Capture the cell that displays the provided text and extract its [X, Y] central coordinate. 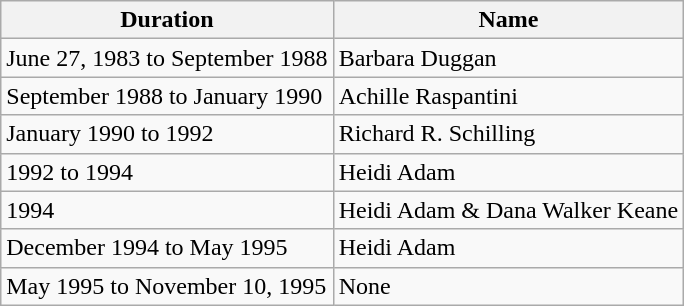
1994 [167, 210]
Richard R. Schilling [508, 134]
December 1994 to May 1995 [167, 248]
January 1990 to 1992 [167, 134]
1992 to 1994 [167, 172]
Achille Raspantini [508, 96]
September 1988 to January 1990 [167, 96]
June 27, 1983 to September 1988 [167, 58]
None [508, 286]
Name [508, 20]
Duration [167, 20]
Heidi Adam & Dana Walker Keane [508, 210]
Barbara Duggan [508, 58]
May 1995 to November 10, 1995 [167, 286]
